Extract the (x, y) coordinate from the center of the cell holding the provided text.  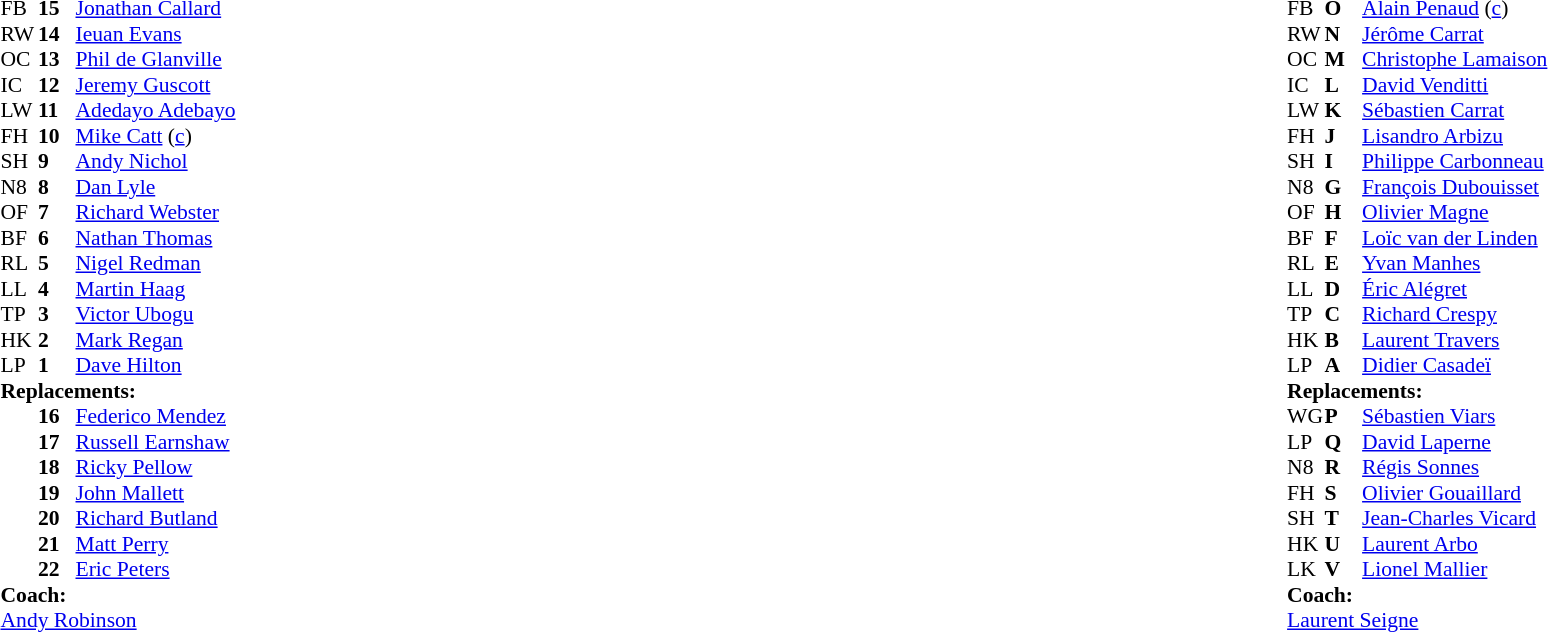
N (1344, 34)
Victor Ubogu (156, 315)
Martin Haag (156, 289)
L (1344, 85)
Sébastien Viars (1454, 417)
Adedayo Adebayo (156, 111)
Laurent Travers (1454, 340)
Ieuan Evans (156, 34)
Eric Peters (156, 569)
B (1344, 340)
David Laperne (1454, 442)
Régis Sonnes (1454, 467)
E (1344, 263)
17 (57, 442)
P (1344, 417)
S (1344, 493)
18 (57, 467)
Éric Alégret (1454, 289)
Olivier Gouaillard (1454, 493)
Christophe Lamaison (1454, 59)
F (1344, 238)
LK (1306, 569)
G (1344, 187)
13 (57, 59)
9 (57, 161)
5 (57, 263)
1 (57, 365)
20 (57, 519)
V (1344, 569)
Dave Hilton (156, 365)
Jean-Charles Vicard (1454, 519)
Ricky Pellow (156, 467)
10 (57, 136)
19 (57, 493)
Lisandro Arbizu (1454, 136)
3 (57, 315)
4 (57, 289)
Nathan Thomas (156, 238)
Lionel Mallier (1454, 569)
Federico Mendez (156, 417)
Richard Webster (156, 213)
David Venditti (1454, 85)
14 (57, 34)
21 (57, 544)
C (1344, 315)
WG (1306, 417)
Richard Butland (156, 519)
Richard Crespy (1454, 315)
François Dubouisset (1454, 187)
12 (57, 85)
16 (57, 417)
8 (57, 187)
Jérôme Carrat (1454, 34)
K (1344, 111)
2 (57, 340)
Olivier Magne (1454, 213)
I (1344, 161)
Laurent Arbo (1454, 544)
M (1344, 59)
Jeremy Guscott (156, 85)
R (1344, 467)
22 (57, 569)
Mike Catt (c) (156, 136)
Q (1344, 442)
John Mallett (156, 493)
D (1344, 289)
H (1344, 213)
Didier Casadeï (1454, 365)
Russell Earnshaw (156, 442)
Sébastien Carrat (1454, 111)
Dan Lyle (156, 187)
Philippe Carbonneau (1454, 161)
Matt Perry (156, 544)
Yvan Manhes (1454, 263)
Nigel Redman (156, 263)
J (1344, 136)
Loïc van der Linden (1454, 238)
7 (57, 213)
Mark Regan (156, 340)
11 (57, 111)
U (1344, 544)
Andy Nichol (156, 161)
A (1344, 365)
6 (57, 238)
Phil de Glanville (156, 59)
T (1344, 519)
